Locate the cell with the specified text and output its [X, Y] center coordinate. 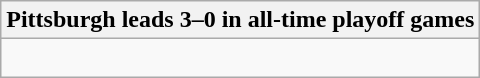
Pittsburgh leads 3–0 in all-time playoff games [240, 20]
